Search for the cell housing the specified text and yield its [X, Y] center coordinate. 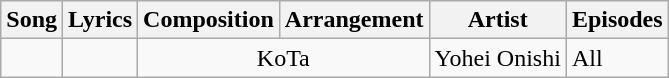
Yohei Onishi [498, 58]
KoTa [284, 58]
Episodes [617, 20]
All [617, 58]
Song [32, 20]
Composition [209, 20]
Lyrics [100, 20]
Artist [498, 20]
Arrangement [354, 20]
